Provide the (x, y) coordinate of the cell's center where the given text is located.  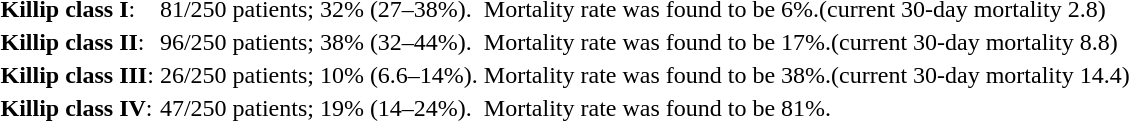
38% (32–44%). (398, 42)
10% (6.6–14%). (398, 75)
96/250 patients; (236, 42)
26/250 patients; (236, 75)
